Pinpoint the cell where the given text exists, returning its [X, Y] midpoint coordinate. 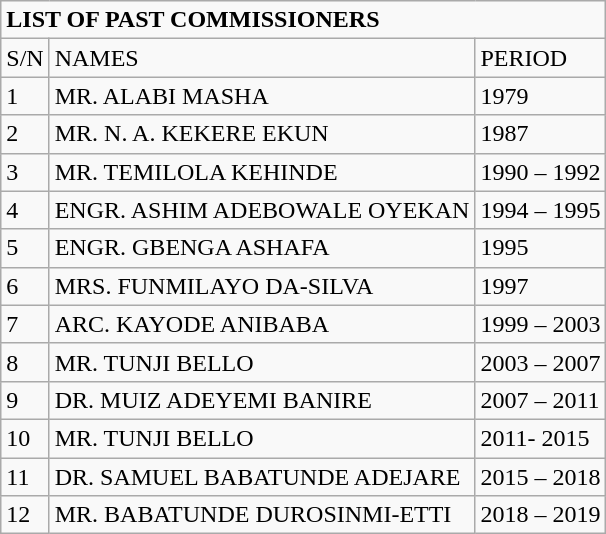
3 [25, 172]
LIST OF PAST COMMISSIONERS [304, 20]
4 [25, 210]
ENGR. ASHIM ADEBOWALE OYEKAN [262, 210]
MR. BABATUNDE DUROSINMI-ETTI [262, 515]
1997 [540, 286]
MR. N. A. KEKERE EKUN [262, 134]
1995 [540, 248]
12 [25, 515]
MRS. FUNMILAYO DA-SILVA [262, 286]
6 [25, 286]
8 [25, 362]
2 [25, 134]
PERIOD [540, 58]
S/N [25, 58]
5 [25, 248]
ARC. KAYODE ANIBABA [262, 324]
NAMES [262, 58]
2007 – 2011 [540, 400]
1999 – 2003 [540, 324]
2011- 2015 [540, 438]
2018 – 2019 [540, 515]
1 [25, 96]
7 [25, 324]
MR. TEMILOLA KEHINDE [262, 172]
11 [25, 477]
2015 – 2018 [540, 477]
1979 [540, 96]
10 [25, 438]
1987 [540, 134]
ENGR. GBENGA ASHAFA [262, 248]
1990 – 1992 [540, 172]
MR. ALABI MASHA [262, 96]
2003 – 2007 [540, 362]
1994 – 1995 [540, 210]
DR. MUIZ ADEYEMI BANIRE [262, 400]
9 [25, 400]
DR. SAMUEL BABATUNDE ADEJARE [262, 477]
